Determine the [X, Y] coordinate at the center of the cell enclosing the given text.  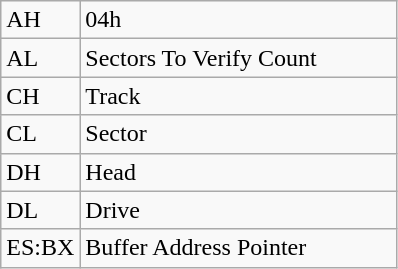
Head [238, 172]
04h [238, 20]
Sectors To Verify Count [238, 58]
Drive [238, 210]
AL [40, 58]
CL [40, 134]
AH [40, 20]
Buffer Address Pointer [238, 248]
Track [238, 96]
ES:BX [40, 248]
DH [40, 172]
Sector [238, 134]
CH [40, 96]
DL [40, 210]
